Provide the (X, Y) coordinate of the cell's center where the given text is located.  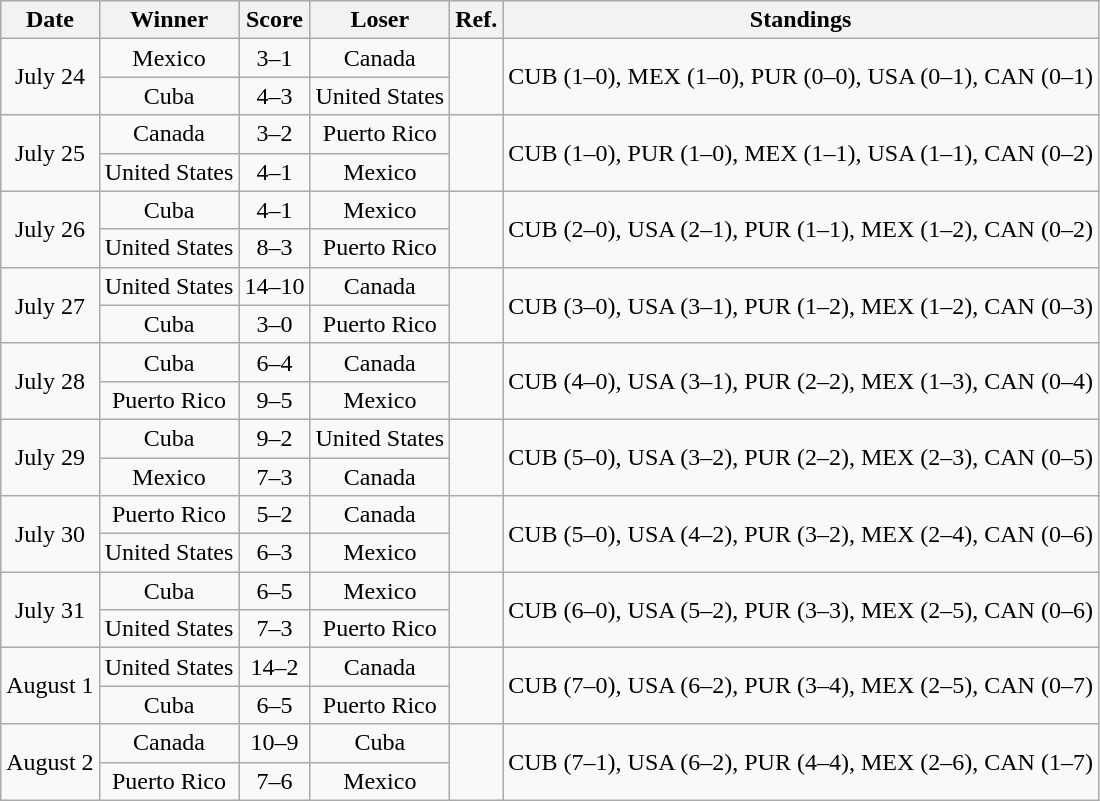
4–3 (274, 96)
CUB (3–0), USA (3–1), PUR (1–2), MEX (1–2), CAN (0–3) (801, 305)
Loser (380, 20)
July 26 (50, 229)
CUB (5–0), USA (4–2), PUR (3–2), MEX (2–4), CAN (0–6) (801, 534)
5–2 (274, 515)
9–5 (274, 400)
3–0 (274, 324)
10–9 (274, 743)
CUB (2–0), USA (2–1), PUR (1–1), MEX (1–2), CAN (0–2) (801, 229)
CUB (7–0), USA (6–2), PUR (3–4), MEX (2–5), CAN (0–7) (801, 686)
3–2 (274, 134)
July 31 (50, 610)
July 28 (50, 381)
CUB (1–0), PUR (1–0), MEX (1–1), USA (1–1), CAN (0–2) (801, 153)
6–3 (274, 553)
July 25 (50, 153)
14–10 (274, 286)
July 24 (50, 77)
August 2 (50, 762)
Date (50, 20)
Winner (169, 20)
Standings (801, 20)
CUB (6–0), USA (5–2), PUR (3–3), MEX (2–5), CAN (0–6) (801, 610)
Ref. (476, 20)
8–3 (274, 248)
6–4 (274, 362)
CUB (1–0), MEX (1–0), PUR (0–0), USA (0–1), CAN (0–1) (801, 77)
CUB (5–0), USA (3–2), PUR (2–2), MEX (2–3), CAN (0–5) (801, 457)
July 27 (50, 305)
7–6 (274, 781)
July 29 (50, 457)
Score (274, 20)
3–1 (274, 58)
August 1 (50, 686)
July 30 (50, 534)
9–2 (274, 438)
14–2 (274, 667)
CUB (7–1), USA (6–2), PUR (4–4), MEX (2–6), CAN (1–7) (801, 762)
CUB (4–0), USA (3–1), PUR (2–2), MEX (1–3), CAN (0–4) (801, 381)
